For the text-containing cell, return its midpoint in [X, Y] coordinate format. 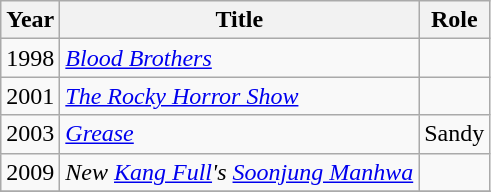
1998 [30, 58]
The Rocky Horror Show [240, 96]
Title [240, 20]
2003 [30, 134]
Sandy [454, 134]
Blood Brothers [240, 58]
New Kang Full's Soonjung Manhwa [240, 172]
Role [454, 20]
2001 [30, 96]
Grease [240, 134]
Year [30, 20]
2009 [30, 172]
